Return the (X, Y) coordinate for the center point of the cell that contains the specified text.  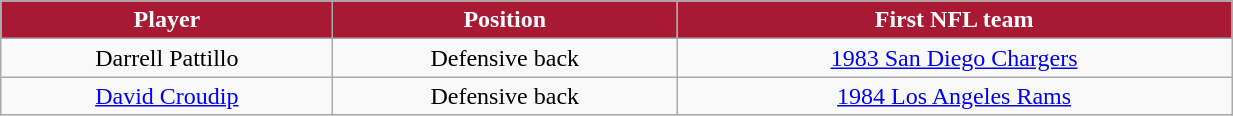
1984 Los Angeles Rams (954, 96)
1983 San Diego Chargers (954, 58)
Darrell Pattillo (167, 58)
Position (505, 20)
Player (167, 20)
First NFL team (954, 20)
David Croudip (167, 96)
